From the cell containing the given text, extract its center point as (X, Y) coordinate. 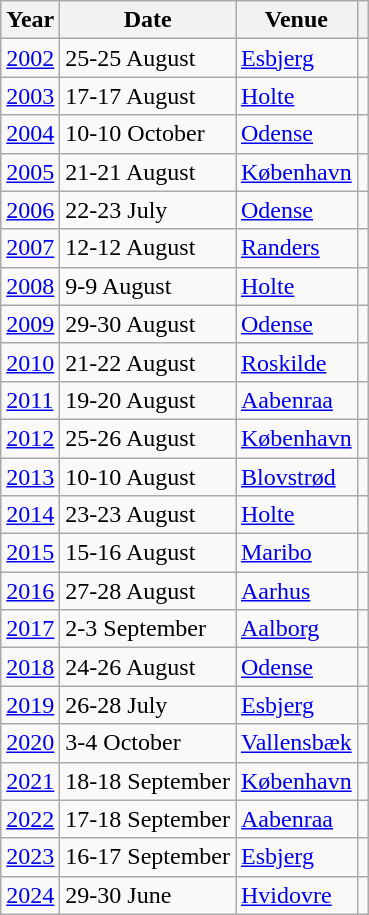
29-30 June (148, 895)
19-20 August (148, 400)
2024 (30, 895)
27-28 August (148, 591)
Date (148, 20)
12-12 August (148, 248)
26-28 July (148, 705)
Aalborg (297, 629)
10-10 October (148, 134)
2-3 September (148, 629)
25-25 August (148, 58)
17-18 September (148, 819)
2009 (30, 324)
Aarhus (297, 591)
2007 (30, 248)
25-26 August (148, 438)
Blovstrød (297, 477)
2012 (30, 438)
2005 (30, 172)
2011 (30, 400)
Maribo (297, 553)
22-23 July (148, 210)
2003 (30, 96)
17-17 August (148, 96)
9-9 August (148, 286)
2010 (30, 362)
2019 (30, 705)
21-22 August (148, 362)
10-10 August (148, 477)
2002 (30, 58)
2013 (30, 477)
18-18 September (148, 781)
2022 (30, 819)
2015 (30, 553)
2016 (30, 591)
Randers (297, 248)
2006 (30, 210)
16-17 September (148, 857)
2018 (30, 667)
2020 (30, 743)
23-23 August (148, 515)
15-16 August (148, 553)
24-26 August (148, 667)
Roskilde (297, 362)
Year (30, 20)
3-4 October (148, 743)
2021 (30, 781)
2008 (30, 286)
29-30 August (148, 324)
2017 (30, 629)
Venue (297, 20)
2004 (30, 134)
2014 (30, 515)
2023 (30, 857)
21-21 August (148, 172)
Hvidovre (297, 895)
Vallensbæk (297, 743)
